From the cell containing the given text, extract its center point as [X, Y] coordinate. 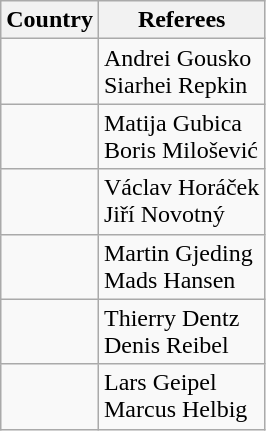
Thierry DentzDenis Reibel [181, 332]
Martin GjedingMads Hansen [181, 266]
Referees [181, 20]
Lars GeipelMarcus Helbig [181, 396]
Matija GubicaBoris Milošević [181, 136]
Andrei GouskoSiarhei Repkin [181, 72]
Václav HoráčekJiří Novotný [181, 202]
Country [50, 20]
